Pinpoint the cell where the given text exists, returning its (x, y) midpoint coordinate. 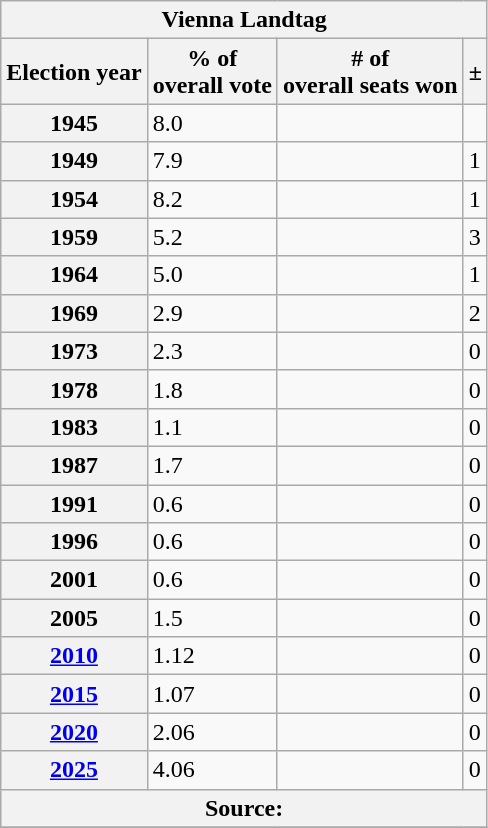
1.07 (212, 694)
± (475, 72)
1949 (74, 161)
7.9 (212, 161)
Election year (74, 72)
2 (475, 313)
1991 (74, 503)
Vienna Landtag (244, 20)
1983 (74, 427)
1.5 (212, 618)
1.8 (212, 389)
% ofoverall vote (212, 72)
1973 (74, 351)
2.06 (212, 732)
1945 (74, 123)
1.12 (212, 656)
2020 (74, 732)
8.2 (212, 199)
2.3 (212, 351)
2025 (74, 770)
1954 (74, 199)
1.1 (212, 427)
1969 (74, 313)
2010 (74, 656)
1.7 (212, 465)
5.0 (212, 275)
Source: (244, 808)
1996 (74, 542)
1987 (74, 465)
1978 (74, 389)
2005 (74, 618)
2.9 (212, 313)
3 (475, 237)
4.06 (212, 770)
5.2 (212, 237)
2001 (74, 580)
1959 (74, 237)
# ofoverall seats won (370, 72)
1964 (74, 275)
8.0 (212, 123)
2015 (74, 694)
